Pinpoint the cell where the given text exists, returning its (x, y) midpoint coordinate. 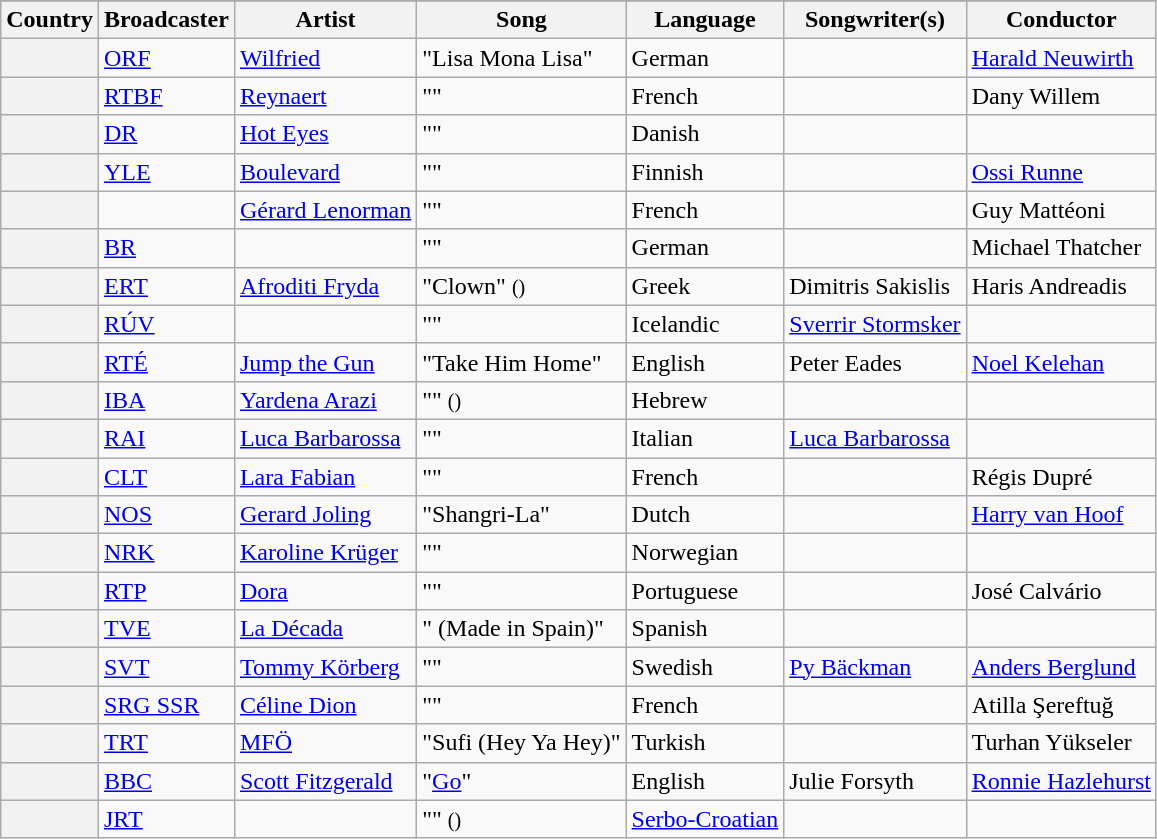
Sverrir Stormsker (875, 324)
YLE (166, 172)
Portuguese (705, 591)
Guy Mattéoni (1061, 210)
Gérard Lenorman (325, 210)
"Lisa Mona Lisa" (522, 58)
Harry van Hoof (1061, 515)
DR (166, 134)
Hot Eyes (325, 134)
ERT (166, 286)
Karoline Krüger (325, 553)
Swedish (705, 667)
BR (166, 248)
Reynaert (325, 96)
ORF (166, 58)
Haris Andreadis (1061, 286)
Noel Kelehan (1061, 362)
IBA (166, 400)
Anders Berglund (1061, 667)
Danish (705, 134)
Italian (705, 438)
RTP (166, 591)
Broadcaster (166, 20)
Dany Willem (1061, 96)
Ossi Runne (1061, 172)
Turkish (705, 743)
Boulevard (325, 172)
Country (50, 20)
SVT (166, 667)
Atilla Şereftuğ (1061, 705)
"Take Him Home" (522, 362)
Greek (705, 286)
Py Bäckman (875, 667)
Language (705, 20)
BBC (166, 781)
RTBF (166, 96)
"Shangri-La" (522, 515)
JRT (166, 819)
"Clown" () (522, 286)
CLT (166, 477)
Céline Dion (325, 705)
Turhan Yükseler (1061, 743)
Afroditi Fryda (325, 286)
RTÉ (166, 362)
Gerard Joling (325, 515)
Harald Neuwirth (1061, 58)
Songwriter(s) (875, 20)
Julie Forsyth (875, 781)
Spanish (705, 629)
"Go" (522, 781)
Conductor (1061, 20)
Dimitris Sakislis (875, 286)
Hebrew (705, 400)
Michael Thatcher (1061, 248)
Ronnie Hazlehurst (1061, 781)
José Calvário (1061, 591)
Jump the Gun (325, 362)
Dutch (705, 515)
Norwegian (705, 553)
"Sufi (Hey Ya Hey)" (522, 743)
NRK (166, 553)
Lara Fabian (325, 477)
Finnish (705, 172)
Song (522, 20)
Wilfried (325, 58)
TRT (166, 743)
Yardena Arazi (325, 400)
RÚV (166, 324)
Icelandic (705, 324)
La Década (325, 629)
" (Made in Spain)" (522, 629)
SRG SSR (166, 705)
Régis Dupré (1061, 477)
Serbo-Croatian (705, 819)
Artist (325, 20)
TVE (166, 629)
Peter Eades (875, 362)
Dora (325, 591)
MFÖ (325, 743)
RAI (166, 438)
Tommy Körberg (325, 667)
NOS (166, 515)
Scott Fitzgerald (325, 781)
